Extract the (X, Y) coordinate from the center of the cell holding the provided text.  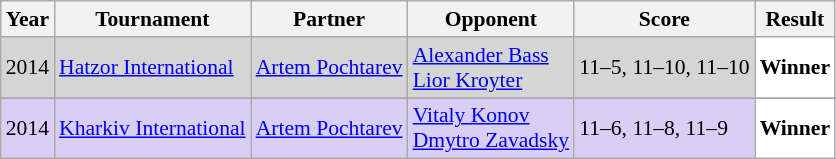
11–5, 11–10, 11–10 (664, 68)
Result (796, 19)
Score (664, 19)
Hatzor International (152, 68)
Kharkiv International (152, 128)
Opponent (492, 19)
Year (28, 19)
Partner (330, 19)
Tournament (152, 19)
Alexander Bass Lior Kroyter (492, 68)
Vitaly Konov Dmytro Zavadsky (492, 128)
11–6, 11–8, 11–9 (664, 128)
